Find where the given text appears and provide that cell's center as (X, Y) coordinate. 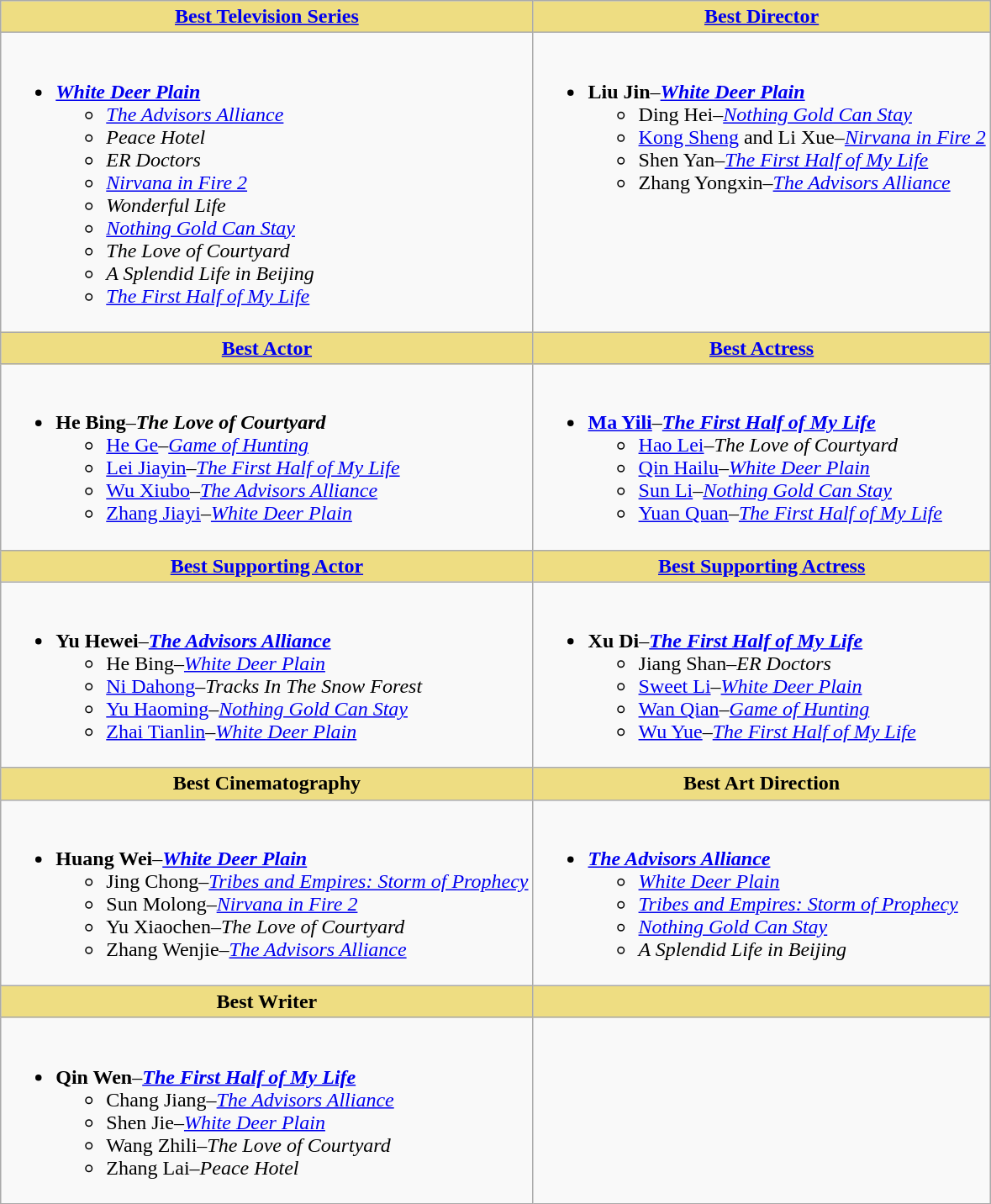
Best Cinematography (267, 784)
The Advisors AllianceWhite Deer PlainTribes and Empires: Storm of ProphecyNothing Gold Can StayA Splendid Life in Beijing (762, 893)
Best Writer (267, 1001)
Best Actress (762, 348)
Qin Wen–The First Half of My LifeChang Jiang–The Advisors AllianceShen Jie–White Deer PlainWang Zhili–The Love of CourtyardZhang Lai–Peace Hotel (267, 1110)
Xu Di–The First Half of My LifeJiang Shan–ER DoctorsSweet Li–White Deer PlainWan Qian–Game of HuntingWu Yue–The First Half of My Life (762, 674)
Best Art Direction (762, 784)
Best Television Series (267, 17)
Best Supporting Actor (267, 566)
He Bing–The Love of CourtyardHe Ge–Game of HuntingLei Jiayin–The First Half of My LifeWu Xiubo–The Advisors AllianceZhang Jiayi–White Deer Plain (267, 457)
Best Actor (267, 348)
Best Director (762, 17)
Best Supporting Actress (762, 566)
